Detect which cell encompasses the target text, then output its [X, Y] center coordinate. 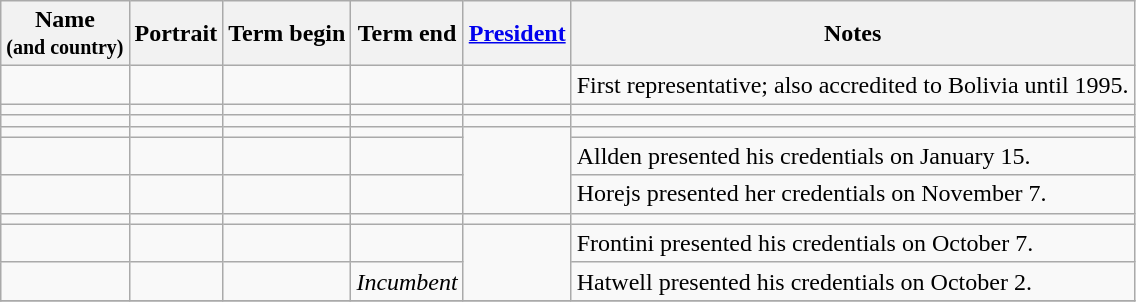
Name(and country) [65, 34]
First representative; also accredited to Bolivia until 1995. [852, 85]
Allden presented his credentials on January 15. [852, 156]
Incumbent [407, 281]
Notes [852, 34]
Frontini presented his credentials on October 7. [852, 243]
President [517, 34]
Horejs presented her credentials on November 7. [852, 194]
Term begin [287, 34]
Hatwell presented his credentials on October 2. [852, 281]
Term end [407, 34]
Portrait [176, 34]
